Determine the [x, y] coordinate at the center of the cell enclosing the given text.  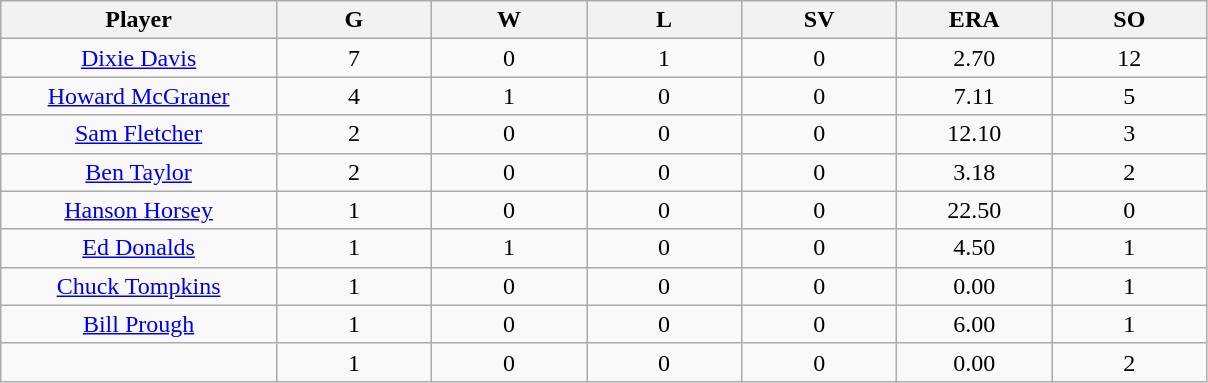
Bill Prough [139, 324]
L [664, 20]
SV [820, 20]
22.50 [974, 210]
12 [1130, 58]
Ed Donalds [139, 248]
Player [139, 20]
Chuck Tompkins [139, 286]
7 [354, 58]
4 [354, 96]
Ben Taylor [139, 172]
7.11 [974, 96]
W [508, 20]
3 [1130, 134]
G [354, 20]
ERA [974, 20]
5 [1130, 96]
3.18 [974, 172]
12.10 [974, 134]
Dixie Davis [139, 58]
SO [1130, 20]
Hanson Horsey [139, 210]
4.50 [974, 248]
Howard McGraner [139, 96]
6.00 [974, 324]
Sam Fletcher [139, 134]
2.70 [974, 58]
